Scan for the cell matching the given text and deliver its [x, y] coordinate at center. 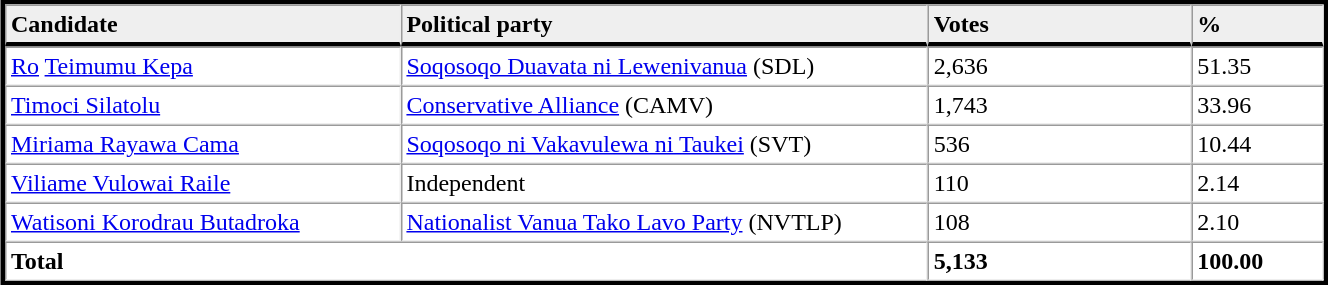
Nationalist Vanua Tako Lavo Party (NVTLP) [664, 222]
Independent [664, 184]
Conservative Alliance (CAMV) [664, 106]
51.35 [1257, 66]
Candidate [202, 25]
10.44 [1257, 144]
Soqosoqo ni Vakavulewa ni Taukei (SVT) [664, 144]
110 [1060, 184]
2.14 [1257, 184]
33.96 [1257, 106]
Total [466, 262]
Political party [664, 25]
% [1257, 25]
1,743 [1060, 106]
Ro Teimumu Kepa [202, 66]
536 [1060, 144]
Viliame Vulowai Raile [202, 184]
Miriama Rayawa Cama [202, 144]
108 [1060, 222]
2.10 [1257, 222]
100.00 [1257, 262]
Watisoni Korodrau Butadroka [202, 222]
5,133 [1060, 262]
Votes [1060, 25]
2,636 [1060, 66]
Timoci Silatolu [202, 106]
Soqosoqo Duavata ni Lewenivanua (SDL) [664, 66]
